Scan for the cell matching the given text and deliver its (X, Y) coordinate at center. 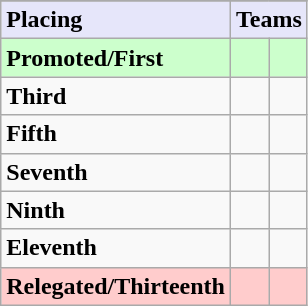
Relegated/Thirteenth (116, 286)
Placing (116, 20)
Fifth (116, 134)
Eleventh (116, 248)
Ninth (116, 210)
Promoted/First (116, 58)
Teams (268, 20)
Third (116, 96)
Seventh (116, 172)
